Provide the [X, Y] coordinate of the cell's center where the given text is located.  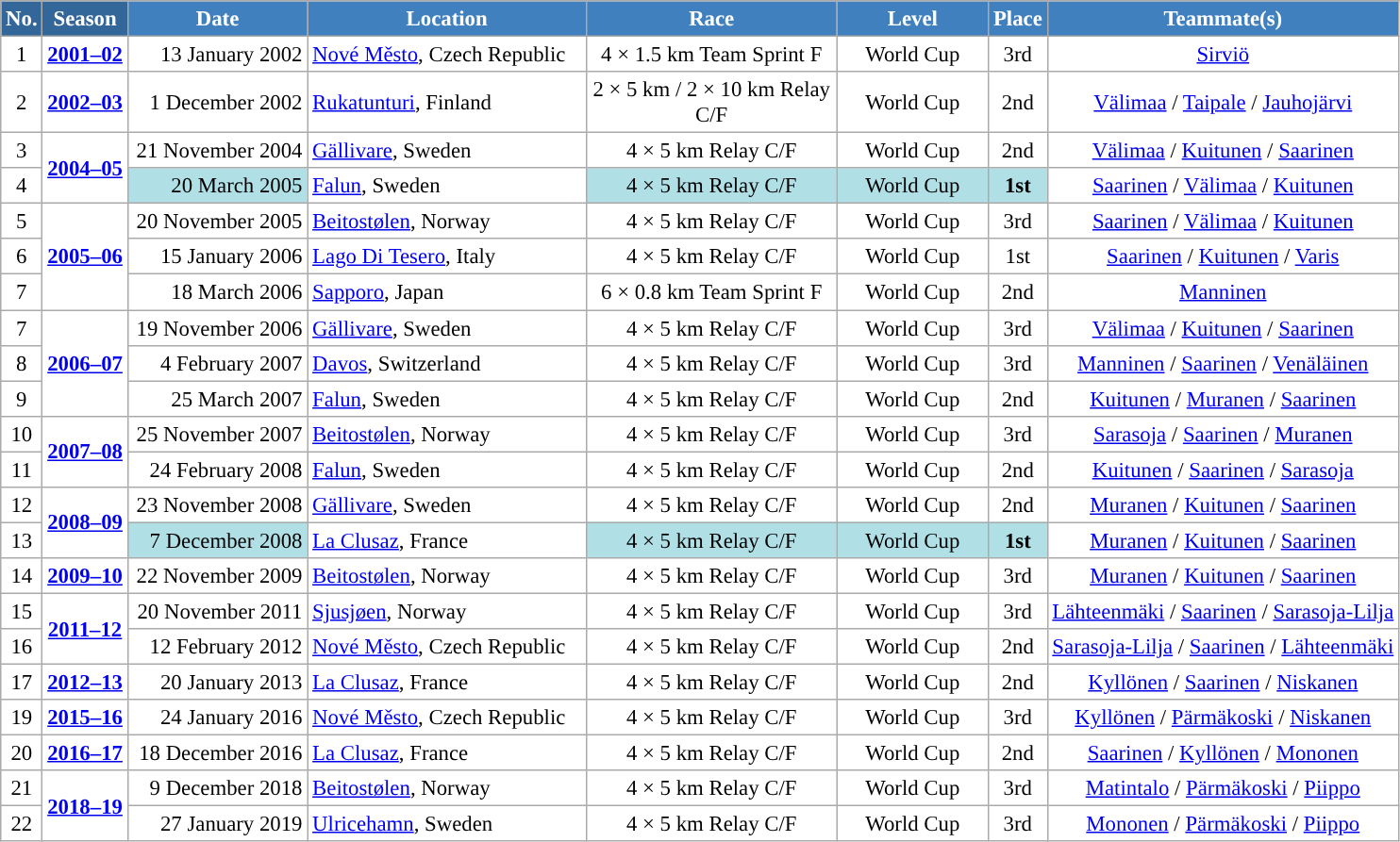
19 [22, 718]
10 [22, 434]
Race [711, 19]
Ulricehamn, Sweden [447, 824]
2008–09 [85, 522]
2 [22, 102]
2006–07 [85, 364]
Kuitunen / Saarinen / Sarasoja [1223, 470]
Manninen / Saarinen / Venäläinen [1223, 363]
Matintalo / Pärmäkoski / Piippo [1223, 788]
18 March 2006 [217, 292]
2 × 5 km / 2 × 10 km Relay C/F [711, 102]
Location [447, 19]
2011–12 [85, 628]
23 November 2008 [217, 505]
24 January 2016 [217, 718]
22 [22, 824]
2005–06 [85, 256]
7 December 2008 [217, 540]
Sjusjøen, Norway [447, 611]
Mononen / Pärmäkoski / Piippo [1223, 824]
20 January 2013 [217, 683]
6 [22, 257]
2018–19 [85, 805]
Saarinen / Kuitunen / Varis [1223, 257]
9 December 2018 [217, 788]
8 [22, 363]
14 [22, 576]
4 × 1.5 km Team Sprint F [711, 55]
2015–16 [85, 718]
Place [1018, 19]
1 December 2002 [217, 102]
Lähteenmäki / Saarinen / Sarasoja-Lilja [1223, 611]
2012–13 [85, 683]
9 [22, 399]
Saarinen / Kyllönen / Mononen [1223, 753]
16 [22, 647]
17 [22, 683]
21 [22, 788]
Sirviö [1223, 55]
Sarasoja / Saarinen / Muranen [1223, 434]
12 [22, 505]
1 [22, 55]
20 [22, 753]
Level [913, 19]
Date [217, 19]
Manninen [1223, 292]
Sarasoja-Lilja / Saarinen / Lähteenmäki [1223, 647]
4 [22, 186]
27 January 2019 [217, 824]
Sapporo, Japan [447, 292]
21 November 2004 [217, 151]
Lago Di Tesero, Italy [447, 257]
15 [22, 611]
20 November 2011 [217, 611]
Kyllönen / Pärmäkoski / Niskanen [1223, 718]
5 [22, 222]
19 November 2006 [217, 328]
4 February 2007 [217, 363]
2009–10 [85, 576]
20 November 2005 [217, 222]
12 February 2012 [217, 647]
No. [22, 19]
Davos, Switzerland [447, 363]
6 × 0.8 km Team Sprint F [711, 292]
2007–08 [85, 451]
2002–03 [85, 102]
2001–02 [85, 55]
20 March 2005 [217, 186]
24 February 2008 [217, 470]
15 January 2006 [217, 257]
22 November 2009 [217, 576]
Välimaa / Taipale / Jauhojärvi [1223, 102]
Rukatunturi, Finland [447, 102]
Kuitunen / Muranen / Saarinen [1223, 399]
2004–05 [85, 168]
13 January 2002 [217, 55]
2016–17 [85, 753]
13 [22, 540]
25 November 2007 [217, 434]
3 [22, 151]
Teammate(s) [1223, 19]
18 December 2016 [217, 753]
Season [85, 19]
Kyllönen / Saarinen / Niskanen [1223, 683]
11 [22, 470]
25 March 2007 [217, 399]
